Provide the (x, y) coordinate of the cell's center where the given text is located.  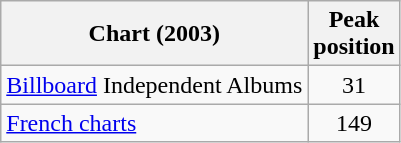
Chart (2003) (154, 34)
149 (354, 123)
French charts (154, 123)
Billboard Independent Albums (154, 85)
Peakposition (354, 34)
31 (354, 85)
